Return the [x, y] coordinate for the center point of the cell that contains the specified text.  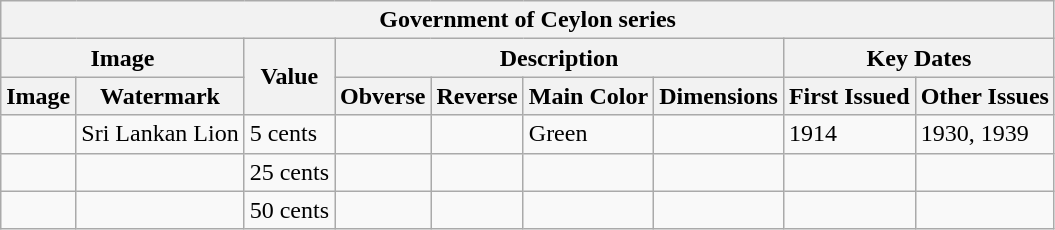
Main Color [588, 96]
Watermark [160, 96]
Key Dates [918, 58]
Sri Lankan Lion [160, 134]
1914 [849, 134]
Obverse [383, 96]
25 cents [289, 172]
Description [560, 58]
5 cents [289, 134]
1930, 1939 [984, 134]
Value [289, 77]
50 cents [289, 210]
Dimensions [719, 96]
Government of Ceylon series [528, 20]
Green [588, 134]
Other Issues [984, 96]
Reverse [477, 96]
First Issued [849, 96]
